Extract the [x, y] coordinate from the center of the cell holding the provided text.  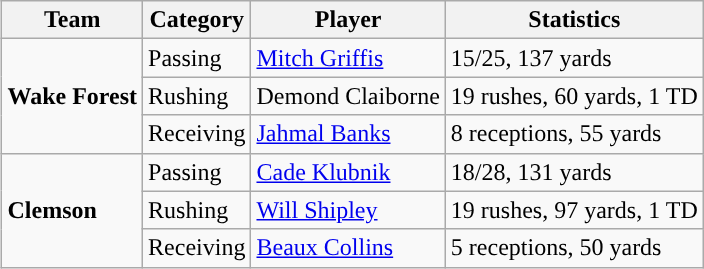
8 receptions, 55 yards [574, 134]
Cade Klubnik [348, 172]
Category [197, 20]
Jahmal Banks [348, 134]
Mitch Griffis [348, 58]
5 receptions, 50 yards [574, 248]
Beaux Collins [348, 248]
Team [72, 20]
Demond Claiborne [348, 96]
Wake Forest [72, 96]
19 rushes, 97 yards, 1 TD [574, 210]
Clemson [72, 210]
Player [348, 20]
19 rushes, 60 yards, 1 TD [574, 96]
Statistics [574, 20]
15/25, 137 yards [574, 58]
Will Shipley [348, 210]
18/28, 131 yards [574, 172]
